Provide the [x, y] coordinate of the cell's center where the given text is located.  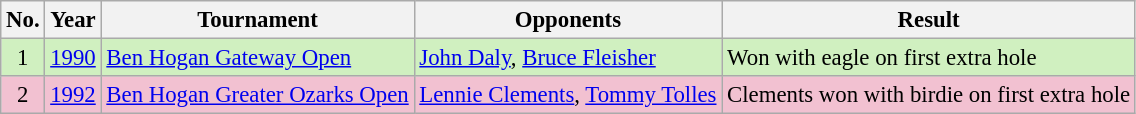
John Daly, Bruce Fleisher [568, 58]
Lennie Clements, Tommy Tolles [568, 95]
Year [73, 20]
1 [23, 58]
1992 [73, 95]
Ben Hogan Greater Ozarks Open [258, 95]
Ben Hogan Gateway Open [258, 58]
No. [23, 20]
Result [929, 20]
Tournament [258, 20]
1990 [73, 58]
Clements won with birdie on first extra hole [929, 95]
2 [23, 95]
Won with eagle on first extra hole [929, 58]
Opponents [568, 20]
